Pinpoint the cell where the given text exists, returning its (x, y) midpoint coordinate. 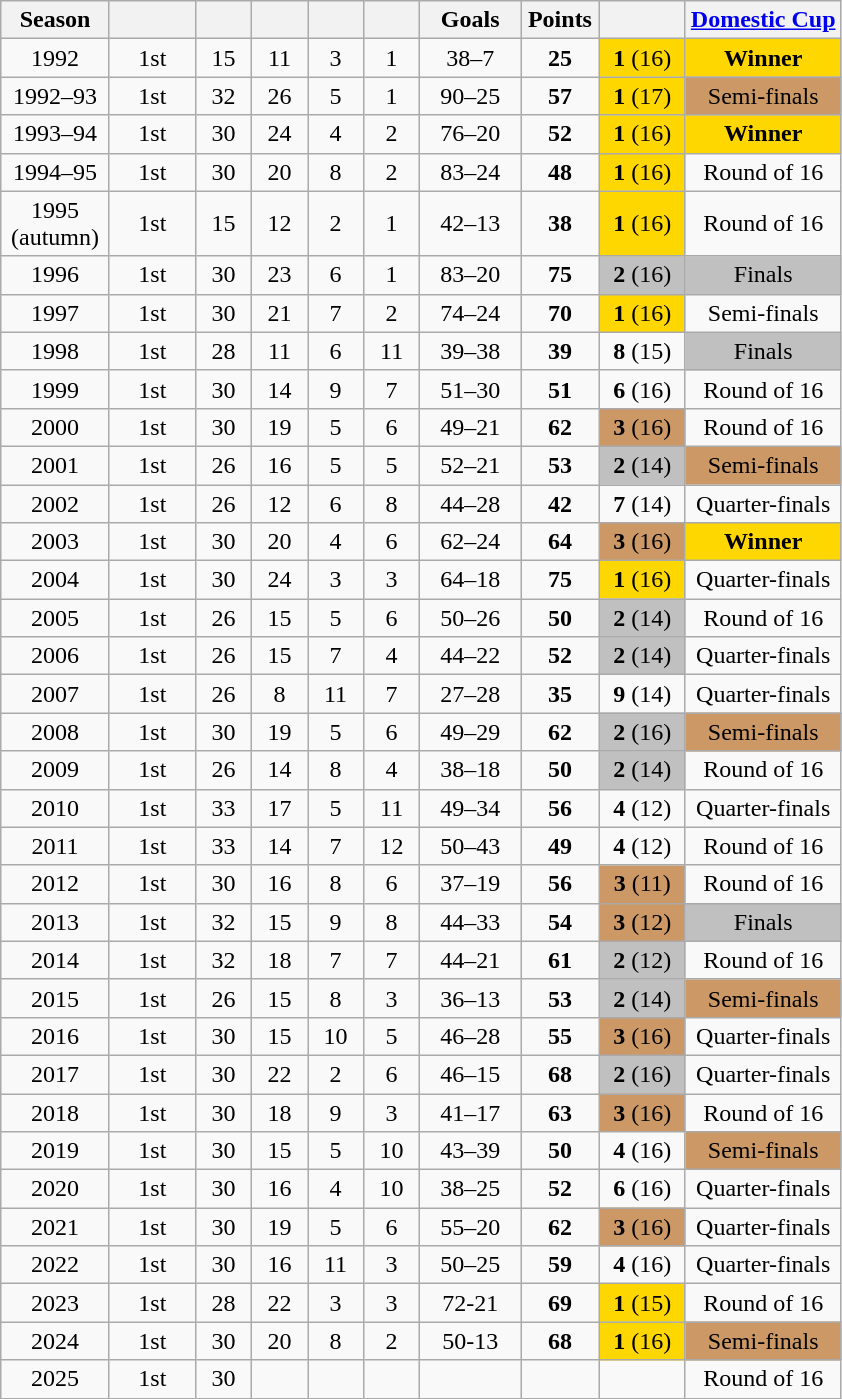
36–13 (470, 998)
41–17 (470, 1113)
2003 (56, 542)
2024 (56, 1341)
25 (560, 58)
8 (15) (642, 351)
2023 (56, 1303)
51–30 (470, 389)
27–28 (470, 694)
48 (560, 172)
2021 (56, 1227)
2 (12) (642, 960)
2014 (56, 960)
55 (560, 1036)
1 (17) (642, 96)
9 (14) (642, 694)
23 (279, 275)
38 (560, 224)
44–21 (470, 960)
7 (14) (642, 503)
2019 (56, 1151)
2001 (56, 465)
83–20 (470, 275)
90–25 (470, 96)
64 (560, 542)
49–34 (470, 808)
1992 (56, 58)
1 (15) (642, 1303)
46–15 (470, 1074)
2004 (56, 580)
Season (56, 20)
44–33 (470, 922)
43–39 (470, 1151)
17 (279, 808)
2025 (56, 1379)
2006 (56, 656)
38–25 (470, 1189)
49–21 (470, 427)
57 (560, 96)
62–24 (470, 542)
49 (560, 846)
50–43 (470, 846)
Points (560, 20)
42 (560, 503)
2010 (56, 808)
72-21 (470, 1303)
3 (11) (642, 884)
76–20 (470, 134)
55–20 (470, 1227)
21 (279, 313)
1992–93 (56, 96)
50–25 (470, 1265)
39–38 (470, 351)
46–28 (470, 1036)
1994–95 (56, 172)
1995 (autumn) (56, 224)
2017 (56, 1074)
42–13 (470, 224)
44–28 (470, 503)
2008 (56, 732)
1993–94 (56, 134)
54 (560, 922)
2018 (56, 1113)
69 (560, 1303)
64–18 (470, 580)
1996 (56, 275)
2011 (56, 846)
2002 (56, 503)
2016 (56, 1036)
2015 (56, 998)
70 (560, 313)
83–24 (470, 172)
1997 (56, 313)
38–18 (470, 770)
61 (560, 960)
2007 (56, 694)
39 (560, 351)
3 (12) (642, 922)
1998 (56, 351)
2000 (56, 427)
38–7 (470, 58)
52–21 (470, 465)
1999 (56, 389)
50–26 (470, 618)
50-13 (470, 1341)
2020 (56, 1189)
51 (560, 389)
Goals (470, 20)
74–24 (470, 313)
2022 (56, 1265)
2009 (56, 770)
2013 (56, 922)
37–19 (470, 884)
63 (560, 1113)
2005 (56, 618)
44–22 (470, 656)
59 (560, 1265)
Domestic Cup (763, 20)
35 (560, 694)
49–29 (470, 732)
2012 (56, 884)
